For the text-containing cell, return its midpoint in (X, Y) coordinate format. 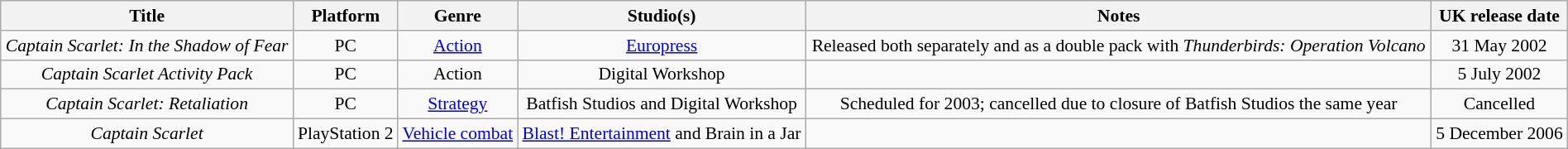
5 July 2002 (1500, 74)
Studio(s) (662, 16)
Captain Scarlet: In the Shadow of Fear (147, 46)
Platform (346, 16)
Genre (458, 16)
Released both separately and as a double pack with Thunderbirds: Operation Volcano (1119, 46)
Title (147, 16)
Captain Scarlet (147, 134)
Cancelled (1500, 104)
Vehicle combat (458, 134)
PlayStation 2 (346, 134)
Blast! Entertainment and Brain in a Jar (662, 134)
31 May 2002 (1500, 46)
Digital Workshop (662, 74)
Notes (1119, 16)
Captain Scarlet: Retaliation (147, 104)
Captain Scarlet Activity Pack (147, 74)
Europress (662, 46)
5 December 2006 (1500, 134)
Batfish Studios and Digital Workshop (662, 104)
Strategy (458, 104)
Scheduled for 2003; cancelled due to closure of Batfish Studios the same year (1119, 104)
UK release date (1500, 16)
